Return the (X, Y) coordinate for the center point of the cell that contains the specified text.  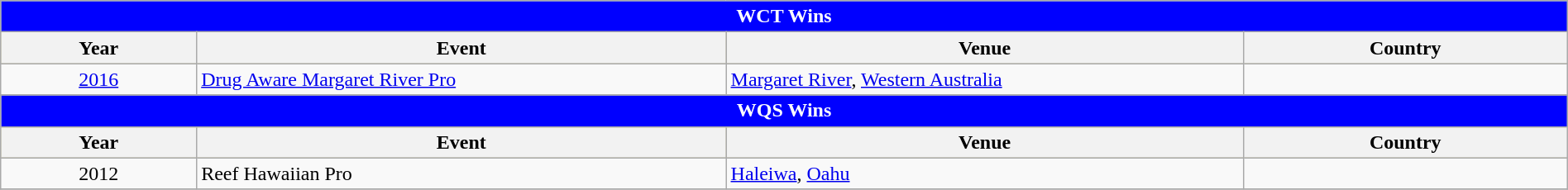
Reef Hawaiian Pro (461, 173)
WQS Wins (784, 111)
Margaret River, Western Australia (984, 79)
2016 (99, 79)
2012 (99, 173)
Haleiwa, Oahu (984, 173)
WCT Wins (784, 17)
Drug Aware Margaret River Pro (461, 79)
